Extract the [x, y] coordinate from the center of the cell holding the provided text.  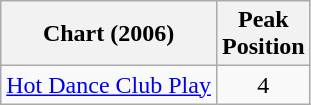
Chart (2006) [109, 34]
PeakPosition [263, 34]
4 [263, 85]
Hot Dance Club Play [109, 85]
